Provide the (X, Y) coordinate of the cell's center where the given text is located.  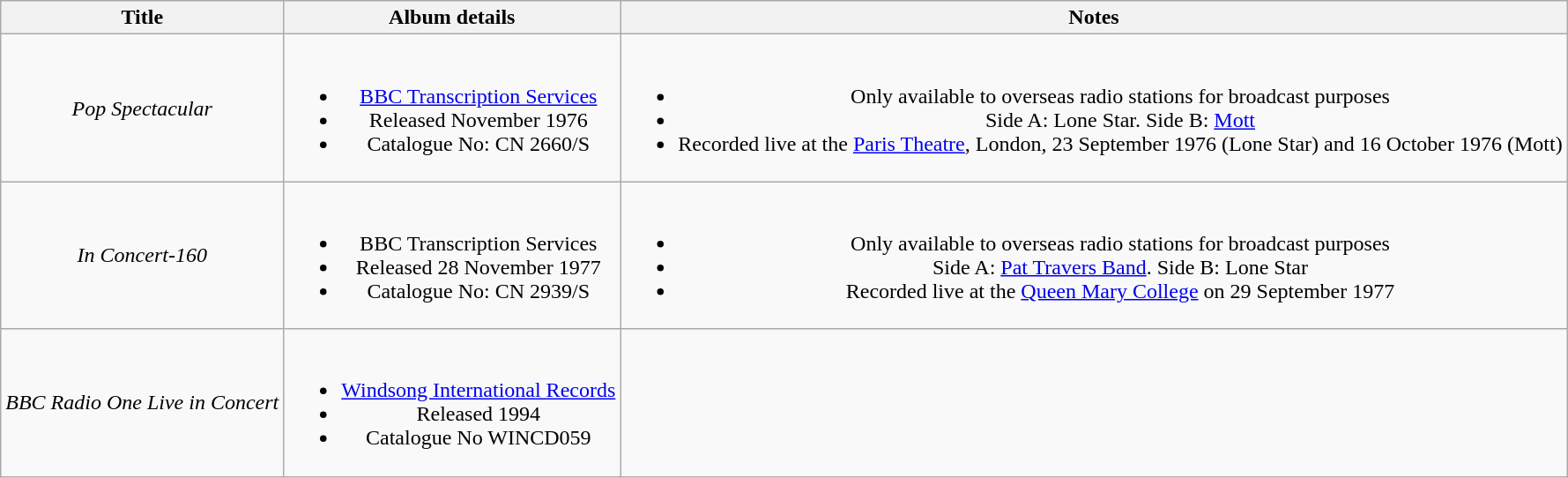
BBC Transcription ServicesReleased November 1976Catalogue No: CN 2660/S (452, 108)
In Concert-160 (143, 256)
Notes (1094, 18)
Pop Spectacular (143, 108)
Album details (452, 18)
BBC Radio One Live in Concert (143, 402)
Windsong International RecordsReleased 1994Catalogue No WINCD059 (452, 402)
BBC Transcription ServicesReleased 28 November 1977Catalogue No: CN 2939/S (452, 256)
Title (143, 18)
